Find where the given text appears and provide that cell's center as [x, y] coordinate. 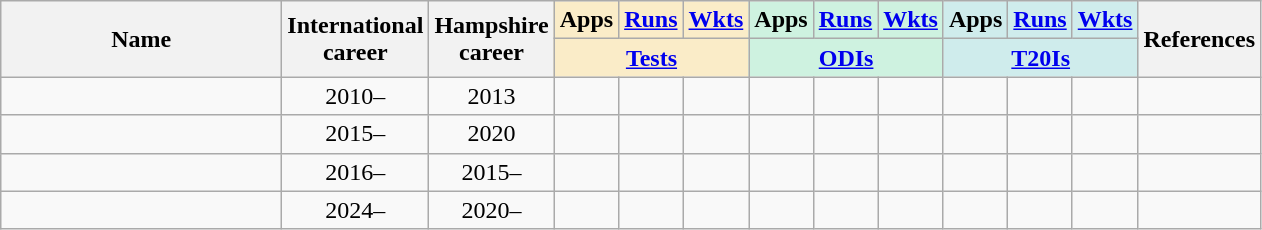
2020 [492, 134]
2013 [492, 96]
2020– [492, 210]
Internationalcareer [356, 39]
Tests [652, 58]
Hampshirecareer [492, 39]
2024– [356, 210]
2016– [356, 172]
References [1200, 39]
T20Is [1040, 58]
Name [142, 39]
ODIs [846, 58]
2010– [356, 96]
